From the cell containing the given text, extract its center point as [x, y] coordinate. 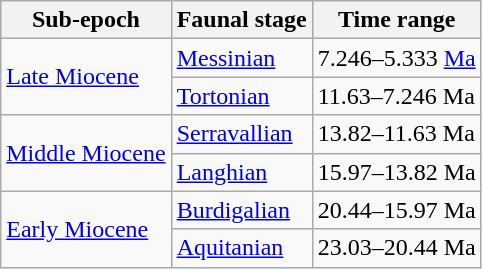
7.246–5.333 Ma [396, 58]
11.63–7.246 Ma [396, 96]
Aquitanian [242, 248]
20.44–15.97 Ma [396, 210]
Late Miocene [86, 77]
Serravallian [242, 134]
15.97–13.82 Ma [396, 172]
Messinian [242, 58]
23.03–20.44 Ma [396, 248]
Langhian [242, 172]
Faunal stage [242, 20]
Middle Miocene [86, 153]
Tortonian [242, 96]
Time range [396, 20]
Burdigalian [242, 210]
Sub-epoch [86, 20]
Early Miocene [86, 229]
13.82–11.63 Ma [396, 134]
